Determine the (X, Y) coordinate at the center of the cell enclosing the given text.  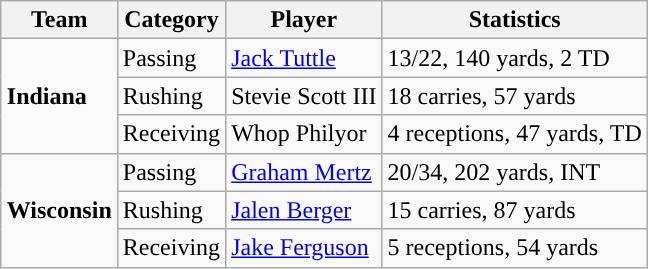
Player (304, 20)
5 receptions, 54 yards (514, 248)
Category (171, 20)
13/22, 140 yards, 2 TD (514, 58)
18 carries, 57 yards (514, 96)
Stevie Scott III (304, 96)
Jake Ferguson (304, 248)
Jack Tuttle (304, 58)
Graham Mertz (304, 172)
Whop Philyor (304, 134)
Wisconsin (59, 210)
Team (59, 20)
Jalen Berger (304, 210)
Indiana (59, 96)
Statistics (514, 20)
4 receptions, 47 yards, TD (514, 134)
15 carries, 87 yards (514, 210)
20/34, 202 yards, INT (514, 172)
